Pinpoint the cell where the given text exists, returning its (x, y) midpoint coordinate. 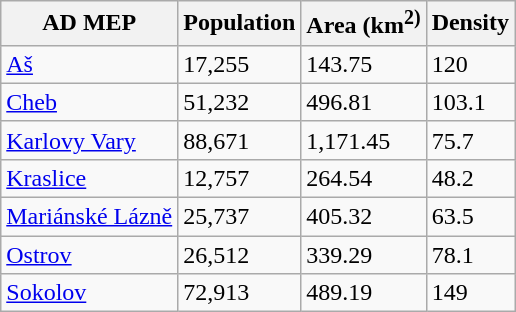
Population (240, 24)
Ostrov (90, 255)
Cheb (90, 102)
339.29 (364, 255)
72,913 (240, 293)
Sokolov (90, 293)
103.1 (470, 102)
Karlovy Vary (90, 140)
63.5 (470, 217)
Area (km2) (364, 24)
120 (470, 64)
48.2 (470, 178)
88,671 (240, 140)
496.81 (364, 102)
17,255 (240, 64)
26,512 (240, 255)
143.75 (364, 64)
AD MEP (90, 24)
Mariánské Lázně (90, 217)
Aš (90, 64)
Density (470, 24)
25,737 (240, 217)
489.19 (364, 293)
78.1 (470, 255)
149 (470, 293)
405.32 (364, 217)
51,232 (240, 102)
264.54 (364, 178)
75.7 (470, 140)
1,171.45 (364, 140)
Kraslice (90, 178)
12,757 (240, 178)
